Find where the given text appears and provide that cell's center as (x, y) coordinate. 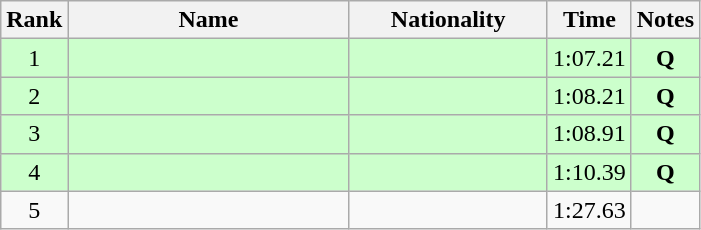
5 (34, 210)
1 (34, 58)
Time (589, 20)
1:10.39 (589, 172)
Name (208, 20)
3 (34, 134)
4 (34, 172)
1:08.21 (589, 96)
Rank (34, 20)
Notes (665, 20)
1:27.63 (589, 210)
Nationality (448, 20)
2 (34, 96)
1:08.91 (589, 134)
1:07.21 (589, 58)
